Identify which cell holds the provided text, then report its (x, y) central coordinate. 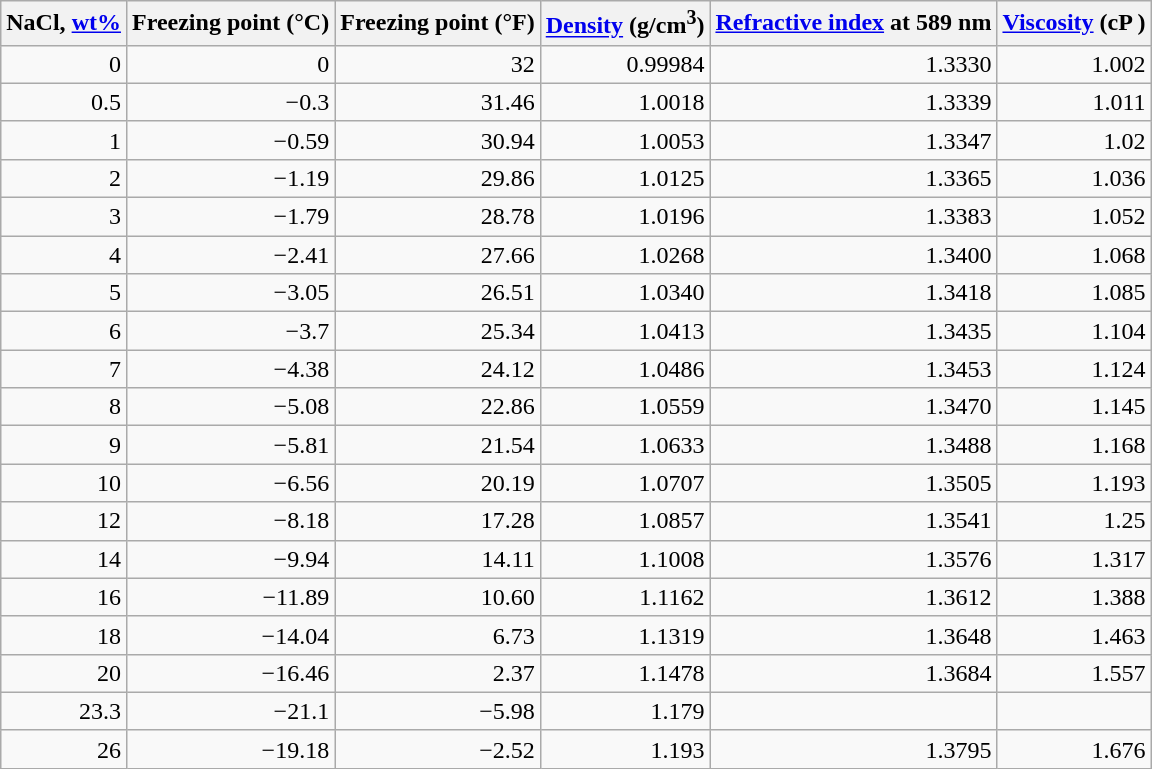
1.168 (1074, 445)
1.179 (625, 711)
Freezing point (°C) (230, 24)
1.145 (1074, 407)
Freezing point (°F) (438, 24)
1.388 (1074, 597)
1.3576 (854, 559)
−3.05 (230, 293)
27.66 (438, 255)
17.28 (438, 521)
1.3347 (854, 140)
Viscosity (cP ) (1074, 24)
−2.52 (438, 749)
7 (64, 369)
1.3612 (854, 597)
31.46 (438, 102)
1.3541 (854, 521)
2 (64, 178)
9 (64, 445)
1.3488 (854, 445)
6.73 (438, 635)
1.0196 (625, 217)
12 (64, 521)
−6.56 (230, 483)
1.3330 (854, 64)
1.0707 (625, 483)
1.463 (1074, 635)
−9.94 (230, 559)
1.0633 (625, 445)
1.002 (1074, 64)
1.0018 (625, 102)
8 (64, 407)
−11.89 (230, 597)
16 (64, 597)
−8.18 (230, 521)
1.3418 (854, 293)
1.0857 (625, 521)
−5.81 (230, 445)
1.3339 (854, 102)
1.3453 (854, 369)
−14.04 (230, 635)
1.3470 (854, 407)
1 (64, 140)
1.0125 (625, 178)
−5.08 (230, 407)
10.60 (438, 597)
22.86 (438, 407)
1.068 (1074, 255)
26.51 (438, 293)
−4.38 (230, 369)
Density (g/cm3) (625, 24)
1.011 (1074, 102)
0.5 (64, 102)
1.3505 (854, 483)
1.1008 (625, 559)
4 (64, 255)
1.0053 (625, 140)
25.34 (438, 331)
24.12 (438, 369)
20 (64, 673)
−2.41 (230, 255)
1.052 (1074, 217)
1.036 (1074, 178)
1.0340 (625, 293)
1.3383 (854, 217)
1.1319 (625, 635)
−0.3 (230, 102)
1.557 (1074, 673)
1.3400 (854, 255)
1.317 (1074, 559)
−16.46 (230, 673)
6 (64, 331)
32 (438, 64)
−19.18 (230, 749)
1.1162 (625, 597)
1.104 (1074, 331)
−0.59 (230, 140)
18 (64, 635)
1.1478 (625, 673)
1.0268 (625, 255)
3 (64, 217)
1.3648 (854, 635)
29.86 (438, 178)
30.94 (438, 140)
1.3365 (854, 178)
14.11 (438, 559)
−5.98 (438, 711)
1.3795 (854, 749)
5 (64, 293)
10 (64, 483)
1.124 (1074, 369)
1.3435 (854, 331)
−3.7 (230, 331)
−1.19 (230, 178)
28.78 (438, 217)
1.676 (1074, 749)
Refractive index at 589 nm (854, 24)
1.3684 (854, 673)
21.54 (438, 445)
2.37 (438, 673)
−1.79 (230, 217)
14 (64, 559)
1.085 (1074, 293)
20.19 (438, 483)
23.3 (64, 711)
1.25 (1074, 521)
1.0413 (625, 331)
1.0559 (625, 407)
0.99984 (625, 64)
−21.1 (230, 711)
1.02 (1074, 140)
26 (64, 749)
1.0486 (625, 369)
NaCl, wt% (64, 24)
